Extract the [X, Y] coordinate from the center of the cell holding the provided text.  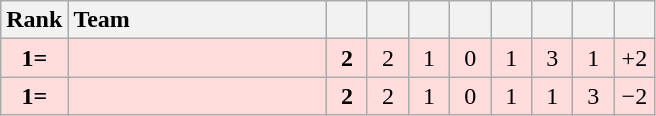
−2 [634, 96]
Team [198, 20]
Rank [34, 20]
+2 [634, 58]
